Find where the given text appears and provide that cell's center as (x, y) coordinate. 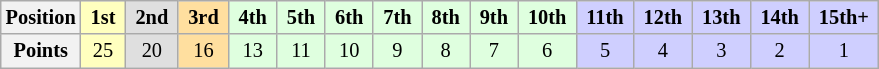
7 (494, 51)
25 (104, 51)
16 (203, 51)
10 (349, 51)
9th (494, 17)
2nd (152, 17)
4 (663, 51)
6th (349, 17)
4th (253, 17)
14th (779, 17)
8 (446, 51)
Position (41, 17)
1 (844, 51)
15th+ (844, 17)
11 (301, 51)
11th (604, 17)
13th (721, 17)
3rd (203, 17)
12th (663, 17)
10th (547, 17)
5th (301, 17)
9 (397, 51)
5 (604, 51)
8th (446, 17)
3 (721, 51)
1st (104, 17)
Points (41, 51)
6 (547, 51)
2 (779, 51)
7th (397, 17)
13 (253, 51)
20 (152, 51)
